Provide the [X, Y] coordinate of the cell's center where the given text is located.  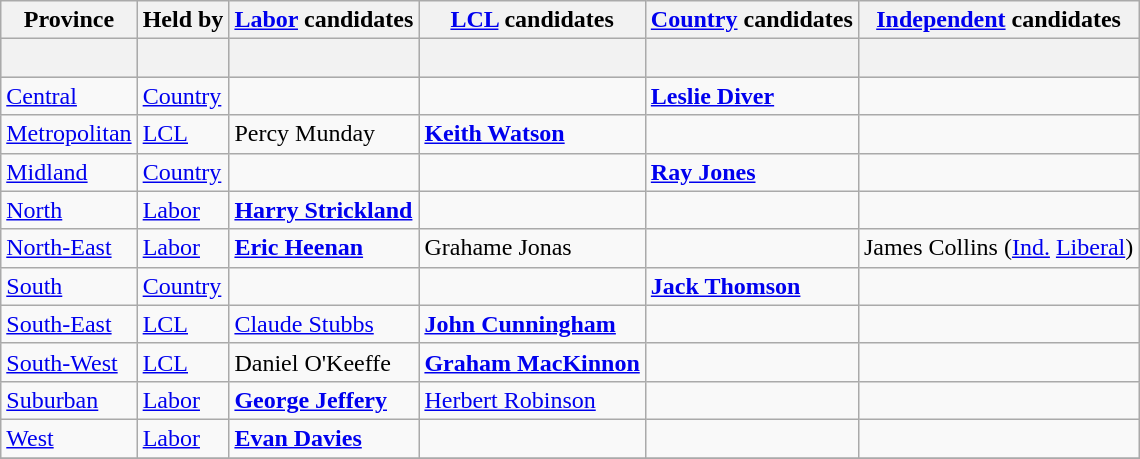
Ray Jones [752, 172]
John Cunningham [532, 324]
Metropolitan [69, 134]
Percy Munday [324, 134]
Graham MacKinnon [532, 362]
Harry Strickland [324, 210]
South [69, 286]
Herbert Robinson [532, 400]
Claude Stubbs [324, 324]
Daniel O'Keeffe [324, 362]
Eric Heenan [324, 248]
Keith Watson [532, 134]
Grahame Jonas [532, 248]
South-East [69, 324]
Independent candidates [998, 20]
Held by [183, 20]
Labor candidates [324, 20]
Province [69, 20]
Suburban [69, 400]
George Jeffery [324, 400]
Midland [69, 172]
LCL candidates [532, 20]
Leslie Diver [752, 96]
James Collins (Ind. Liberal) [998, 248]
Jack Thomson [752, 286]
North-East [69, 248]
Country candidates [752, 20]
Evan Davies [324, 438]
South-West [69, 362]
North [69, 210]
West [69, 438]
Central [69, 96]
